Capture the cell that displays the provided text and extract its [X, Y] central coordinate. 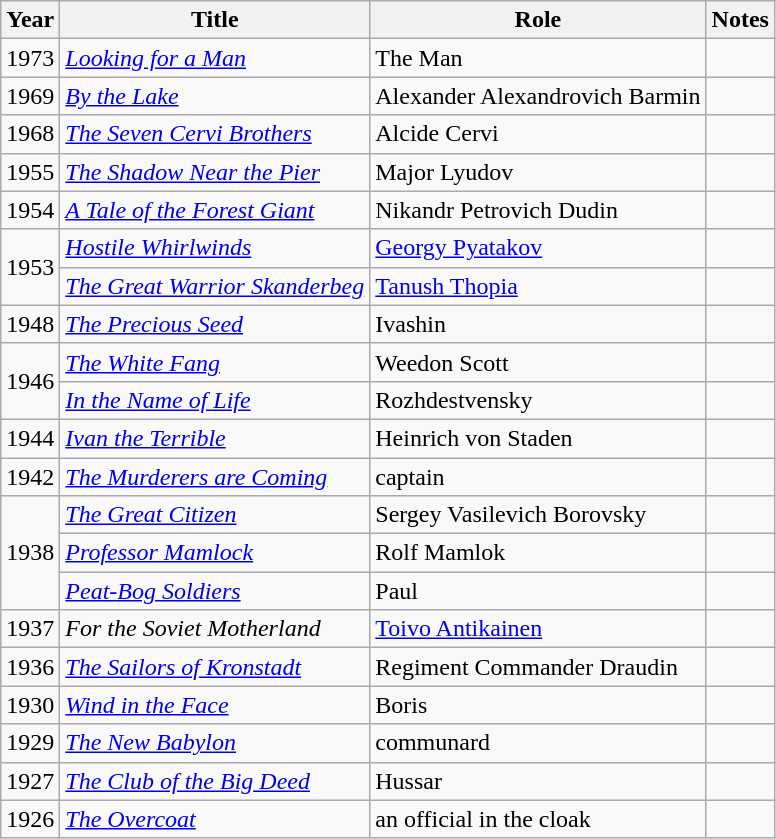
1927 [30, 781]
Year [30, 20]
Sergey Vasilevich Borovsky [538, 515]
Title [215, 20]
an official in the cloak [538, 819]
The Great Citizen [215, 515]
The Shadow Near the Pier [215, 172]
Boris [538, 705]
Heinrich von Staden [538, 438]
Notes [740, 20]
Alexander Alexandrovich Barmin [538, 96]
1937 [30, 629]
The Club of the Big Deed [215, 781]
Rozhdestvensky [538, 400]
1936 [30, 667]
Ivashin [538, 324]
The Precious Seed [215, 324]
1968 [30, 134]
1938 [30, 553]
A Tale of the Forest Giant [215, 210]
Toivo Antikainen [538, 629]
In the Name of Life [215, 400]
1942 [30, 477]
Major Lyudov [538, 172]
1948 [30, 324]
Peat-Bog Soldiers [215, 591]
1930 [30, 705]
Georgy Pyatakov [538, 248]
1969 [30, 96]
By the Lake [215, 96]
Rolf Mamlok [538, 553]
Ivan the Terrible [215, 438]
1953 [30, 267]
1973 [30, 58]
Hostile Whirlwinds [215, 248]
Professor Mamlock [215, 553]
Hussar [538, 781]
1929 [30, 743]
The Seven Cervi Brothers [215, 134]
Regiment Commander Draudin [538, 667]
Role [538, 20]
1955 [30, 172]
The New Babylon [215, 743]
Tanush Thopia [538, 286]
Weedon Scott [538, 362]
1946 [30, 381]
The Man [538, 58]
The Great Warrior Skanderbeg [215, 286]
1954 [30, 210]
The Sailors of Kronstadt [215, 667]
captain [538, 477]
communard [538, 743]
Alcide Cervi [538, 134]
Paul [538, 591]
Nikandr Petrovich Dudin [538, 210]
The White Fang [215, 362]
The Murderers are Coming [215, 477]
For the Soviet Motherland [215, 629]
Wind in the Face [215, 705]
Looking for a Man [215, 58]
1926 [30, 819]
1944 [30, 438]
The Overcoat [215, 819]
